Return the (X, Y) coordinate for the center point of the cell that contains the specified text.  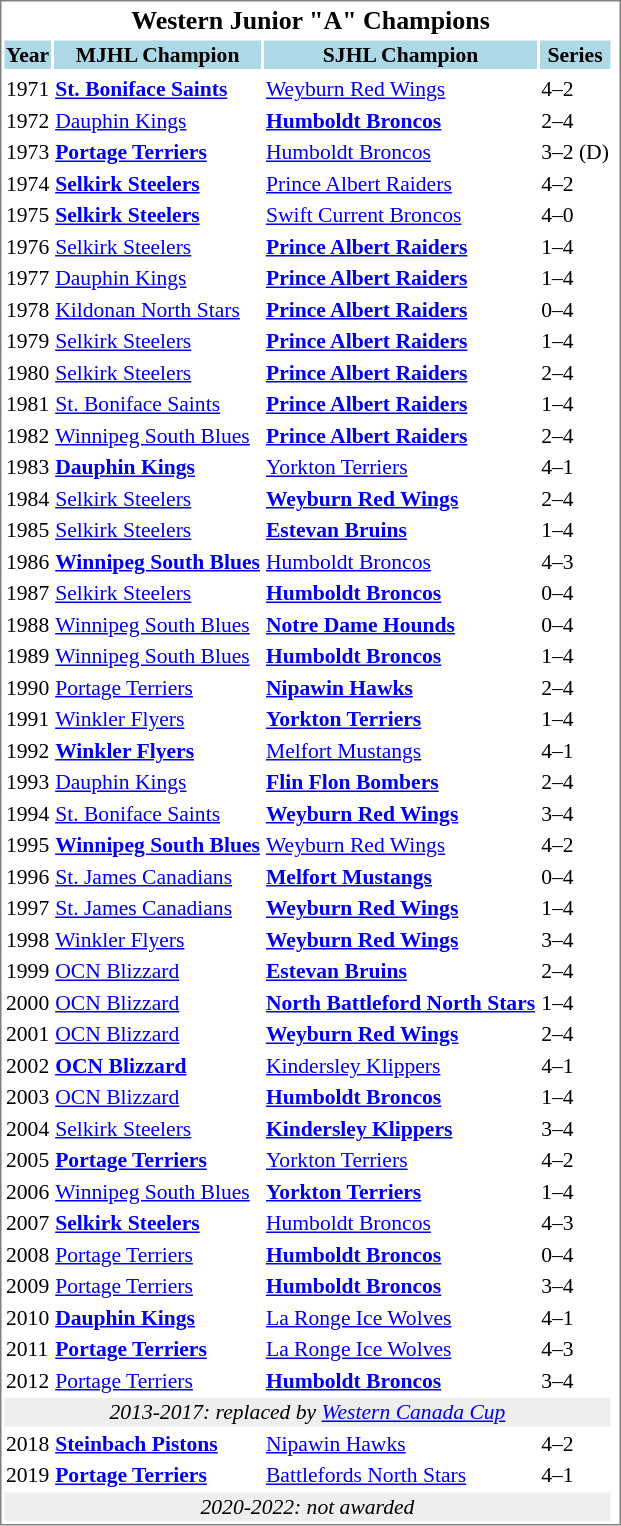
1983 (27, 467)
2012 (27, 1380)
1981 (27, 404)
1994 (27, 814)
1997 (27, 908)
1987 (27, 593)
2002 (27, 1066)
Year (27, 54)
1978 (27, 310)
1985 (27, 530)
2003 (27, 1097)
1995 (27, 845)
Kildonan North Stars (158, 310)
2019 (27, 1475)
2000 (27, 1002)
1991 (27, 719)
2010 (27, 1318)
1973 (27, 152)
1989 (27, 656)
2009 (27, 1286)
Notre Dame Hounds (400, 624)
2007 (27, 1223)
1972 (27, 120)
1971 (27, 89)
1986 (27, 562)
Series (576, 54)
Swift Current Broncos (400, 215)
North Battleford North Stars (400, 1002)
Battlefords North Stars (400, 1475)
MJHL Champion (158, 54)
1982 (27, 436)
Western Junior "A" Champions (310, 20)
2006 (27, 1192)
1996 (27, 876)
1979 (27, 341)
1976 (27, 246)
Steinbach Pistons (158, 1444)
2001 (27, 1034)
1975 (27, 215)
1980 (27, 372)
2004 (27, 1128)
1988 (27, 624)
1992 (27, 750)
2018 (27, 1444)
2013-2017: replaced by Western Canada Cup (307, 1412)
1977 (27, 278)
1984 (27, 498)
2020-2022: not awarded (307, 1506)
1974 (27, 184)
SJHL Champion (400, 54)
1993 (27, 782)
2011 (27, 1349)
2005 (27, 1160)
1999 (27, 971)
1990 (27, 688)
2008 (27, 1254)
1998 (27, 940)
Flin Flon Bombers (400, 782)
4–0 (576, 215)
3–2 (D) (576, 152)
